Identify which cell holds the provided text, then report its [x, y] central coordinate. 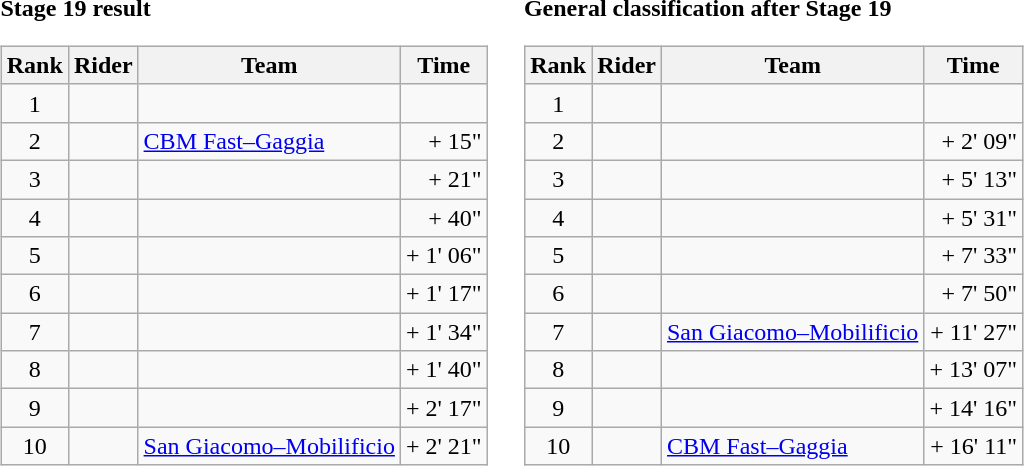
+ 1' 40" [444, 370]
+ 16' 11" [974, 446]
+ 2' 17" [444, 408]
+ 7' 50" [974, 294]
+ 5' 13" [974, 179]
+ 1' 17" [444, 294]
+ 2' 09" [974, 141]
+ 5' 31" [974, 217]
+ 14' 16" [974, 408]
+ 21" [444, 179]
+ 11' 27" [974, 332]
+ 2' 21" [444, 446]
+ 7' 33" [974, 256]
+ 1' 06" [444, 256]
+ 13' 07" [974, 370]
+ 1' 34" [444, 332]
+ 40" [444, 217]
+ 15" [444, 141]
